Extract the [X, Y] coordinate from the center of the cell holding the provided text.  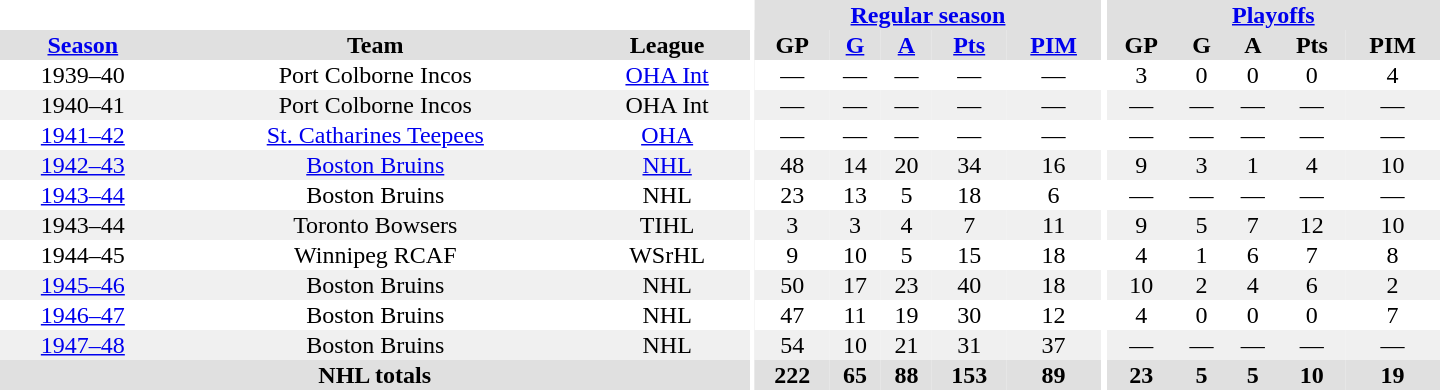
WSrHL [667, 255]
21 [906, 345]
1941–42 [83, 135]
Regular season [928, 15]
47 [792, 315]
Winnipeg RCAF [376, 255]
50 [792, 285]
Season [83, 45]
17 [854, 285]
OHA [667, 135]
89 [1054, 375]
1945–46 [83, 285]
222 [792, 375]
88 [906, 375]
1942–43 [83, 165]
1939–40 [83, 75]
1946–47 [83, 315]
65 [854, 375]
St. Catharines Teepees [376, 135]
Toronto Bowsers [376, 225]
Playoffs [1274, 15]
34 [969, 165]
15 [969, 255]
40 [969, 285]
NHL totals [374, 375]
TIHL [667, 225]
14 [854, 165]
20 [906, 165]
31 [969, 345]
16 [1054, 165]
54 [792, 345]
30 [969, 315]
Team [376, 45]
1944–45 [83, 255]
1947–48 [83, 345]
League [667, 45]
1940–41 [83, 105]
8 [1392, 255]
153 [969, 375]
48 [792, 165]
13 [854, 195]
37 [1054, 345]
